Extract the [X, Y] coordinate from the center of the cell holding the provided text.  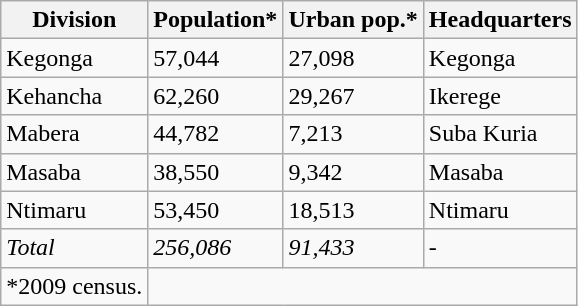
53,450 [216, 210]
Population* [216, 20]
Total [74, 248]
27,098 [353, 58]
Mabera [74, 134]
29,267 [353, 96]
Ikerege [500, 96]
18,513 [353, 210]
Suba Kuria [500, 134]
256,086 [216, 248]
Urban pop.* [353, 20]
7,213 [353, 134]
Kehancha [74, 96]
44,782 [216, 134]
Division [74, 20]
- [500, 248]
*2009 census. [74, 286]
Headquarters [500, 20]
38,550 [216, 172]
62,260 [216, 96]
91,433 [353, 248]
9,342 [353, 172]
57,044 [216, 58]
